Determine the [X, Y] coordinate at the center of the cell enclosing the given text.  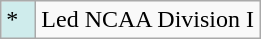
Led NCAA Division I [148, 20]
* [18, 20]
